Search for the cell housing the specified text and yield its (X, Y) center coordinate. 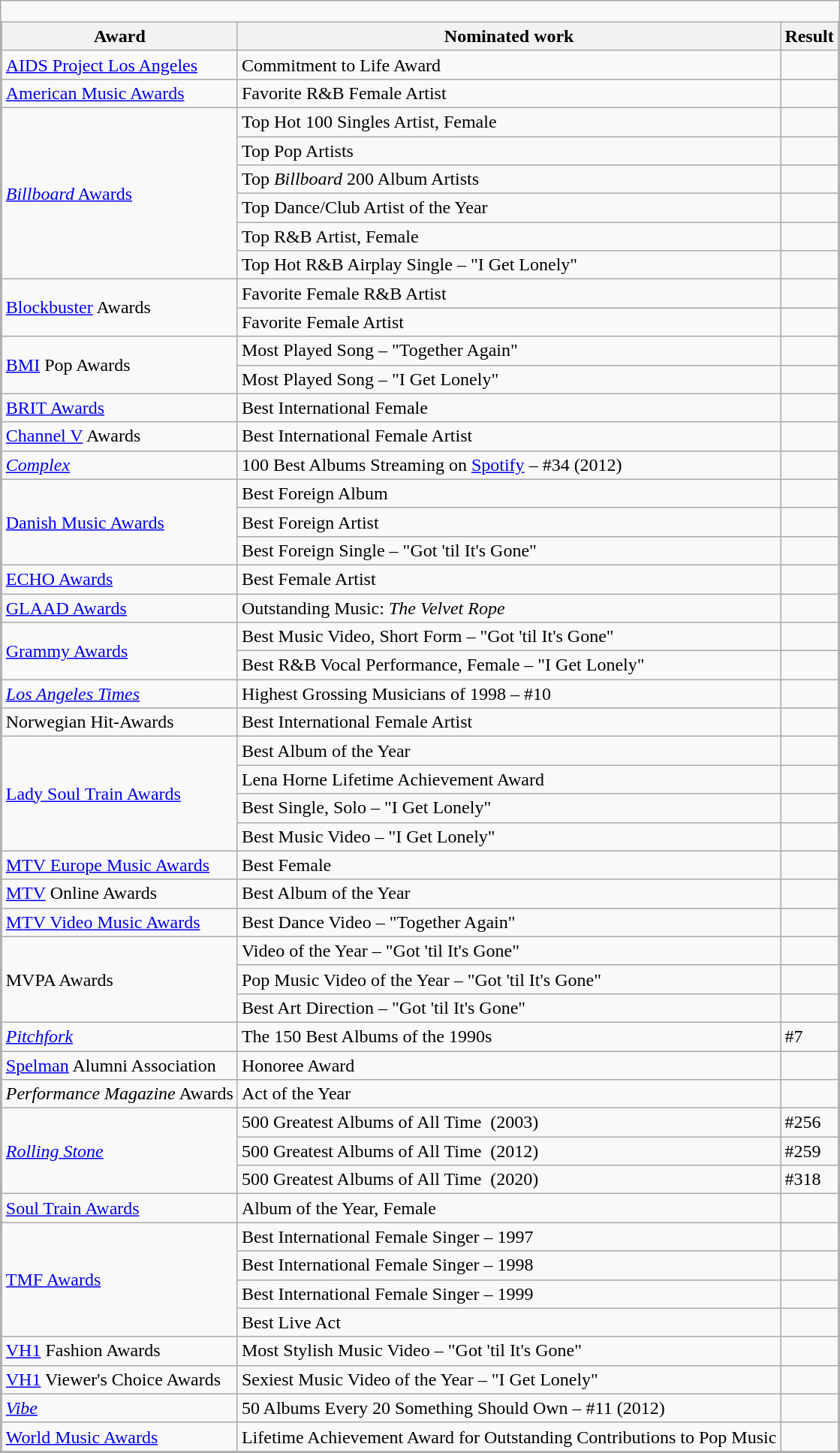
500 Greatest Albums of All Time (2003) (509, 1123)
Pop Music Video of the Year – "Got 'til It's Gone" (509, 979)
American Music Awards (119, 93)
Video of the Year – "Got 'til It's Gone" (509, 951)
Pitchfork (119, 1036)
Most Played Song – "Together Again" (509, 351)
Most Stylish Music Video – "Got 'til It's Gone" (509, 1351)
VH1 Viewer's Choice Awards (119, 1379)
Lena Horne Lifetime Achievement Award (509, 779)
500 Greatest Albums of All Time (2012) (509, 1151)
Best Foreign Album (509, 493)
BMI Pop Awards (119, 365)
MTV Video Music Awards (119, 922)
Top Dance/Club Artist of the Year (509, 208)
Best International Female Singer – 1999 (509, 1294)
Nominated work (509, 36)
Best Single, Solo – "I Get Lonely" (509, 808)
Best Art Direction – "Got 'til It's Gone" (509, 1008)
Most Played Song – "I Get Lonely" (509, 379)
Billboard Awards (119, 193)
Best International Female (509, 408)
Best Female Artist (509, 579)
Top Hot R&B Airplay Single – "I Get Lonely" (509, 265)
Complex (119, 465)
50 Albums Every 20 Something Should Own – #11 (2012) (509, 1408)
100 Best Albums Streaming on Spotify – #34 (2012) (509, 465)
#259 (809, 1151)
Norwegian Hit-Awards (119, 722)
Channel V Awards (119, 436)
Lady Soul Train Awards (119, 794)
MVPA Awards (119, 979)
Best Dance Video – "Together Again" (509, 922)
Los Angeles Times (119, 694)
Top Hot 100 Singles Artist, Female (509, 122)
MTV Europe Music Awards (119, 865)
Act of the Year (509, 1094)
Album of the Year, Female (509, 1208)
The 150 Best Albums of the 1990s (509, 1036)
Favorite Female R&B Artist (509, 294)
Top R&B Artist, Female (509, 237)
#256 (809, 1123)
Favorite Female Artist (509, 322)
Outstanding Music: The Velvet Rope (509, 607)
Danish Music Awards (119, 522)
Vibe (119, 1408)
Award (119, 36)
Favorite R&B Female Artist (509, 93)
Blockbuster Awards (119, 308)
Best Foreign Single – "Got 'til It's Gone" (509, 550)
ECHO Awards (119, 579)
Soul Train Awards (119, 1208)
World Music Awards (119, 1436)
Best International Female Singer – 1998 (509, 1265)
VH1 Fashion Awards (119, 1351)
Best R&B Vocal Performance, Female – "I Get Lonely" (509, 665)
Best Female (509, 865)
Sexiest Music Video of the Year – "I Get Lonely" (509, 1379)
BRIT Awards (119, 408)
Result (809, 36)
Top Pop Artists (509, 151)
Best Foreign Artist (509, 522)
Best Music Video, Short Form – "Got 'til It's Gone" (509, 637)
TMF Awards (119, 1280)
MTV Online Awards (119, 894)
Lifetime Achievement Award for Outstanding Contributions to Pop Music (509, 1436)
AIDS Project Los Angeles (119, 65)
Commitment to Life Award (509, 65)
Honoree Award (509, 1066)
500 Greatest Albums of All Time (2020) (509, 1180)
Highest Grossing Musicians of 1998 – #10 (509, 694)
Best Music Video – "I Get Lonely" (509, 837)
#7 (809, 1036)
Grammy Awards (119, 651)
Spelman Alumni Association (119, 1066)
#318 (809, 1180)
Performance Magazine Awards (119, 1094)
Rolling Stone (119, 1151)
GLAAD Awards (119, 607)
Best Live Act (509, 1322)
Best International Female Singer – 1997 (509, 1237)
Top Billboard 200 Album Artists (509, 179)
